Extract the [X, Y] coordinate from the center of the cell holding the provided text.  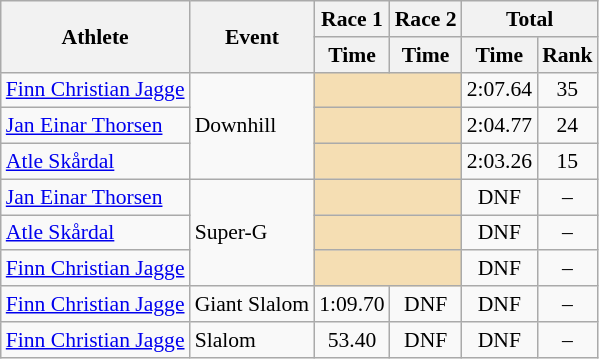
Event [252, 36]
Race 2 [426, 19]
2:03.26 [500, 162]
15 [568, 162]
Slalom [252, 340]
Downhill [252, 126]
2:07.64 [500, 90]
2:04.77 [500, 126]
35 [568, 90]
Giant Slalom [252, 304]
Rank [568, 55]
Super-G [252, 232]
Athlete [96, 36]
Race 1 [352, 19]
53.40 [352, 340]
1:09.70 [352, 304]
24 [568, 126]
Total [530, 19]
